For the text-containing cell, return its midpoint in (x, y) coordinate format. 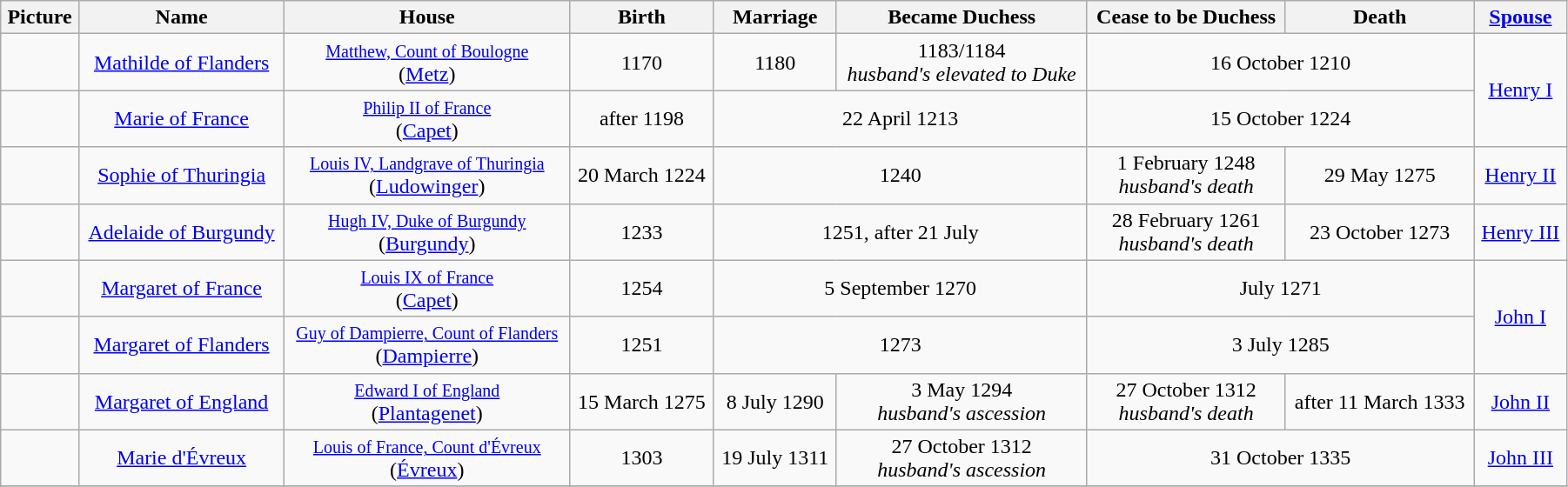
Death (1380, 17)
28 February 1261husband's death (1186, 231)
1180 (774, 63)
Henry II (1520, 176)
Name (181, 17)
1183/1184 husband's elevated to Duke (962, 63)
Matthew, Count of Boulogne(Metz) (427, 63)
Guy of Dampierre, Count of Flanders(Dampierre) (427, 344)
Margaret of France (181, 289)
Birth (642, 17)
Margaret of England (181, 402)
1251 (642, 344)
1273 (900, 344)
Mathilde of Flanders (181, 63)
Adelaide of Burgundy (181, 231)
after 11 March 1333 (1380, 402)
Henry I (1520, 90)
Sophie of Thuringia (181, 176)
Hugh IV, Duke of Burgundy(Burgundy) (427, 231)
Marriage (774, 17)
31 October 1335 (1281, 457)
John II (1520, 402)
Louis of France, Count d'Évreux(Évreux) (427, 457)
1233 (642, 231)
Louis IV, Landgrave of Thuringia(Ludowinger) (427, 176)
1240 (900, 176)
Became Duchess (962, 17)
19 July 1311 (774, 457)
John I (1520, 317)
Marie of France (181, 118)
Edward I of England(Plantagenet) (427, 402)
Louis IX of France(Capet) (427, 289)
Henry III (1520, 231)
16 October 1210 (1281, 63)
3 May 1294husband's ascession (962, 402)
John III (1520, 457)
Spouse (1520, 17)
8 July 1290 (774, 402)
1170 (642, 63)
22 April 1213 (900, 118)
Marie d'Évreux (181, 457)
Philip II of France(Capet) (427, 118)
20 March 1224 (642, 176)
3 July 1285 (1281, 344)
1 February 1248husband's death (1186, 176)
27 October 1312husband's ascession (962, 457)
15 October 1224 (1281, 118)
29 May 1275 (1380, 176)
July 1271 (1281, 289)
House (427, 17)
27 October 1312husband's death (1186, 402)
after 1198 (642, 118)
23 October 1273 (1380, 231)
1254 (642, 289)
Picture (40, 17)
1303 (642, 457)
1251, after 21 July (900, 231)
5 September 1270 (900, 289)
15 March 1275 (642, 402)
Margaret of Flanders (181, 344)
Cease to be Duchess (1186, 17)
